Detect which cell encompasses the target text, then output its [X, Y] center coordinate. 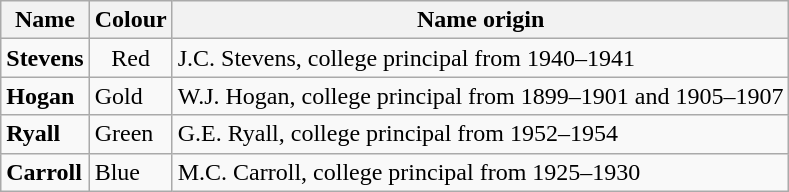
J.C. Stevens, college principal from 1940–1941 [480, 58]
M.C. Carroll, college principal from 1925–1930 [480, 172]
Carroll [45, 172]
Hogan [45, 96]
Gold [130, 96]
Stevens [45, 58]
Green [130, 134]
Name [45, 20]
G.E. Ryall, college principal from 1952–1954 [480, 134]
Red [130, 58]
Ryall [45, 134]
Colour [130, 20]
Name origin [480, 20]
W.J. Hogan, college principal from 1899–1901 and 1905–1907 [480, 96]
Blue [130, 172]
